Identify which cell holds the provided text, then report its (x, y) central coordinate. 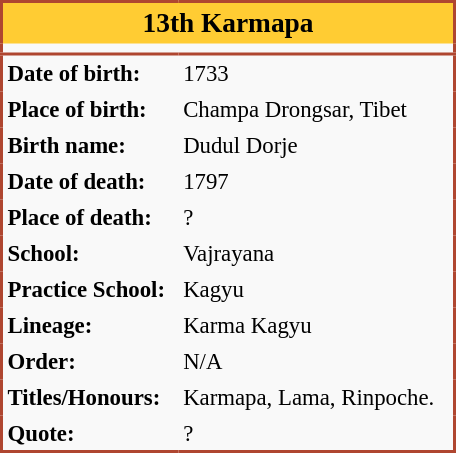
Karma Kagyu (317, 326)
Date of birth: (90, 73)
Kagyu (317, 290)
Date of death: (90, 182)
Order: (90, 362)
13th Karmapa (228, 23)
N/A (317, 362)
Vajrayana (317, 254)
Champa Drongsar, Tibet (317, 110)
Birth name: (90, 146)
Practice School: (90, 290)
School: (90, 254)
Place of birth: (90, 110)
Karmapa, Lama, Rinpoche. (317, 398)
Place of death: (90, 218)
1733 (317, 73)
Lineage: (90, 326)
1797 (317, 182)
Quote: (90, 434)
Dudul Dorje (317, 146)
Titles/Honours: (90, 398)
